Find where the given text appears and provide that cell's center as (x, y) coordinate. 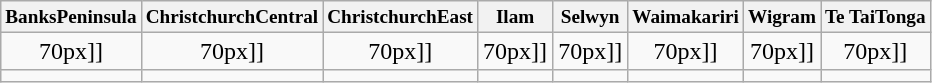
ChristchurchEast (400, 17)
Waimakariri (686, 17)
Wigram (782, 17)
Ilam (516, 17)
Te TaiTonga (875, 17)
BanksPeninsula (71, 17)
ChristchurchCentral (232, 17)
Selwyn (590, 17)
